Return the [X, Y] coordinate for the center point of the cell that contains the specified text.  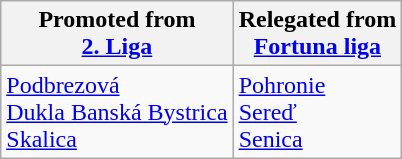
PohronieSereďSenica [318, 112]
Relegated fromFortuna liga [318, 34]
Promoted from2. Liga [117, 34]
PodbrezováDukla Banská BystricaSkalica [117, 112]
